Return (X, Y) of the center of cell containing provided text 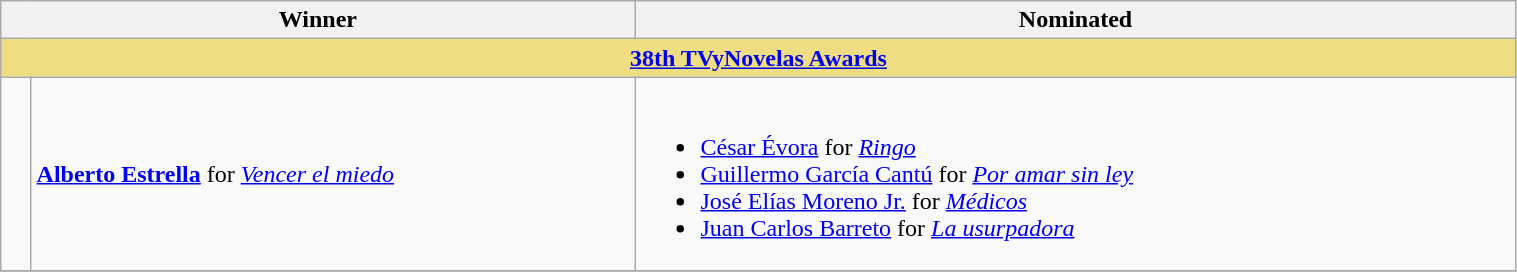
Nominated (1076, 20)
38th TVyNovelas Awards (758, 58)
Alberto Estrella for Vencer el miedo (333, 174)
César Évora for RingoGuillermo García Cantú for Por amar sin leyJosé Elías Moreno Jr. for MédicosJuan Carlos Barreto for La usurpadora (1076, 174)
Winner (318, 20)
